Capture the cell that displays the provided text and extract its (X, Y) central coordinate. 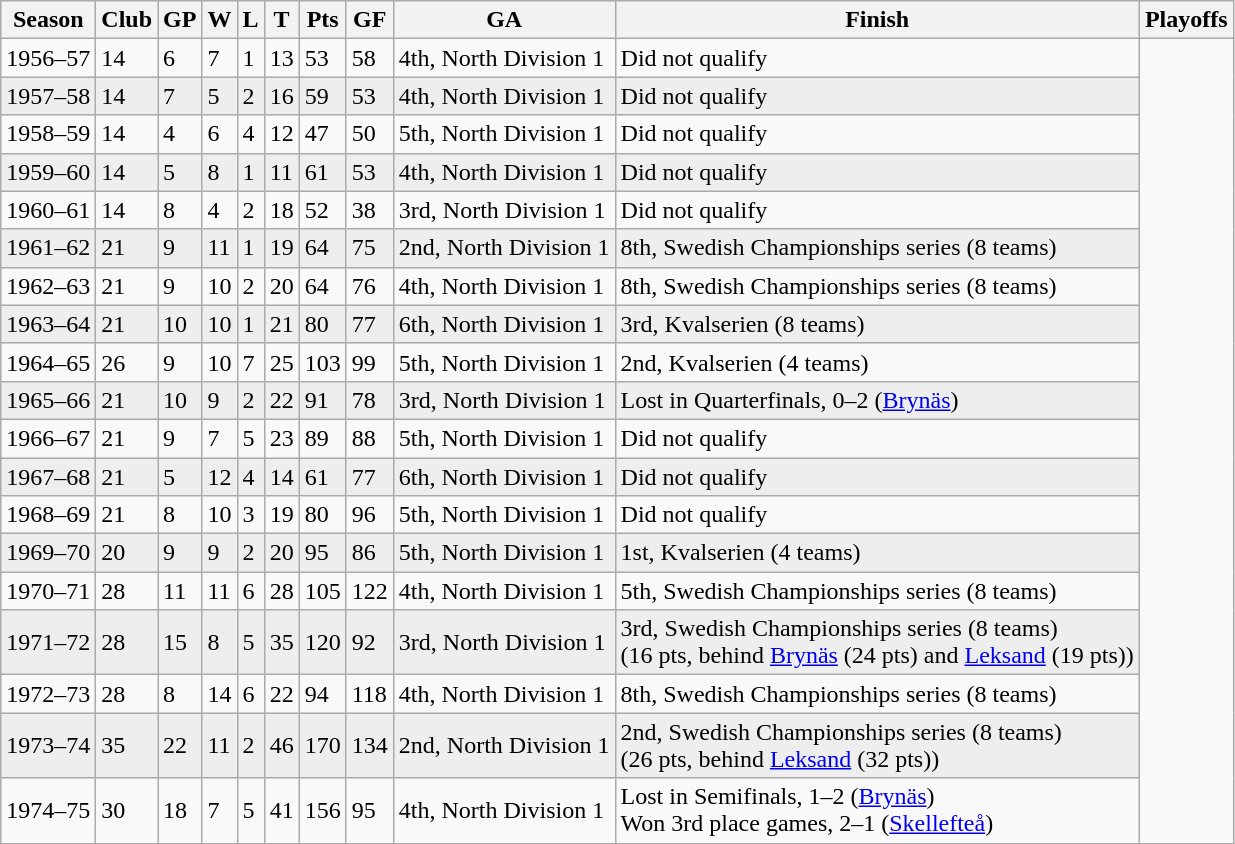
1959–60 (48, 172)
1968–69 (48, 515)
91 (322, 400)
L (250, 20)
1957–58 (48, 96)
1958–59 (48, 134)
122 (370, 591)
25 (282, 362)
Season (48, 20)
1963–64 (48, 324)
52 (322, 210)
1972–73 (48, 694)
1965–66 (48, 400)
75 (370, 248)
46 (282, 746)
1st, Kvalserien (4 teams) (877, 553)
2nd, Kvalserien (4 teams) (877, 362)
Finish (877, 20)
1960–61 (48, 210)
1956–57 (48, 58)
96 (370, 515)
Club (127, 20)
1974–75 (48, 810)
3rd, Kvalserien (8 teams) (877, 324)
105 (322, 591)
99 (370, 362)
1973–74 (48, 746)
W (220, 20)
T (282, 20)
103 (322, 362)
1967–68 (48, 477)
120 (322, 642)
13 (282, 58)
Lost in Quarterfinals, 0–2 (Brynäs) (877, 400)
26 (127, 362)
38 (370, 210)
1969–70 (48, 553)
50 (370, 134)
89 (322, 438)
170 (322, 746)
1961–62 (48, 248)
1962–63 (48, 286)
92 (370, 642)
1970–71 (48, 591)
GF (370, 20)
58 (370, 58)
41 (282, 810)
Lost in Semifinals, 1–2 (Brynäs) Won 3rd place games, 2–1 (Skellefteå) (877, 810)
30 (127, 810)
78 (370, 400)
5th, Swedish Championships series (8 teams) (877, 591)
GA (504, 20)
1964–65 (48, 362)
88 (370, 438)
86 (370, 553)
3rd, Swedish Championships series (8 teams) (16 pts, behind Brynäs (24 pts) and Leksand (19 pts)) (877, 642)
134 (370, 746)
16 (282, 96)
15 (180, 642)
1971–72 (48, 642)
156 (322, 810)
76 (370, 286)
118 (370, 694)
94 (322, 694)
Playoffs (1186, 20)
1966–67 (48, 438)
23 (282, 438)
3 (250, 515)
GP (180, 20)
2nd, Swedish Championships series (8 teams) (26 pts, behind Leksand (32 pts)) (877, 746)
59 (322, 96)
Pts (322, 20)
47 (322, 134)
